Determine the [x, y] coordinate at the center of the cell enclosing the given text.  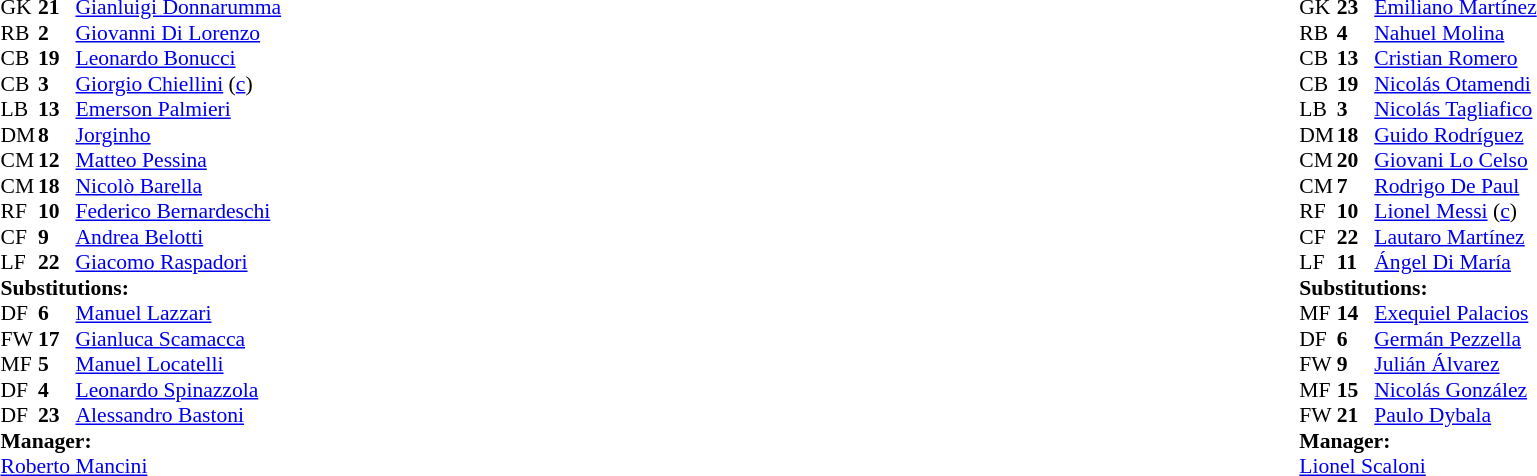
Giorgio Chiellini (c) [179, 84]
5 [57, 365]
Julián Álvarez [1455, 365]
14 [1356, 313]
Federico Bernardeschi [179, 211]
Alessandro Bastoni [179, 415]
12 [57, 161]
Nicolò Barella [179, 186]
Cristian Romero [1455, 59]
8 [57, 135]
Giovanni Di Lorenzo [179, 33]
Andrea Belotti [179, 237]
Jorginho [179, 135]
Guido Rodríguez [1455, 135]
Nicolás Tagliafico [1455, 109]
Ángel Di María [1455, 263]
Germán Pezzella [1455, 339]
Nahuel Molina [1455, 33]
23 [57, 415]
20 [1356, 161]
Leonardo Spinazzola [179, 390]
Paulo Dybala [1455, 415]
Giovani Lo Celso [1455, 161]
Lautaro Martínez [1455, 237]
7 [1356, 186]
17 [57, 339]
Manuel Locatelli [179, 365]
11 [1356, 263]
2 [57, 33]
Gianluca Scamacca [179, 339]
Nicolás González [1455, 390]
21 [1356, 415]
Manuel Lazzari [179, 313]
Leonardo Bonucci [179, 59]
Giacomo Raspadori [179, 263]
Rodrigo De Paul [1455, 186]
Nicolás Otamendi [1455, 84]
Lionel Messi (c) [1455, 211]
15 [1356, 390]
Exequiel Palacios [1455, 313]
Matteo Pessina [179, 161]
Emerson Palmieri [179, 109]
